For the text-containing cell, return its midpoint in [X, Y] coordinate format. 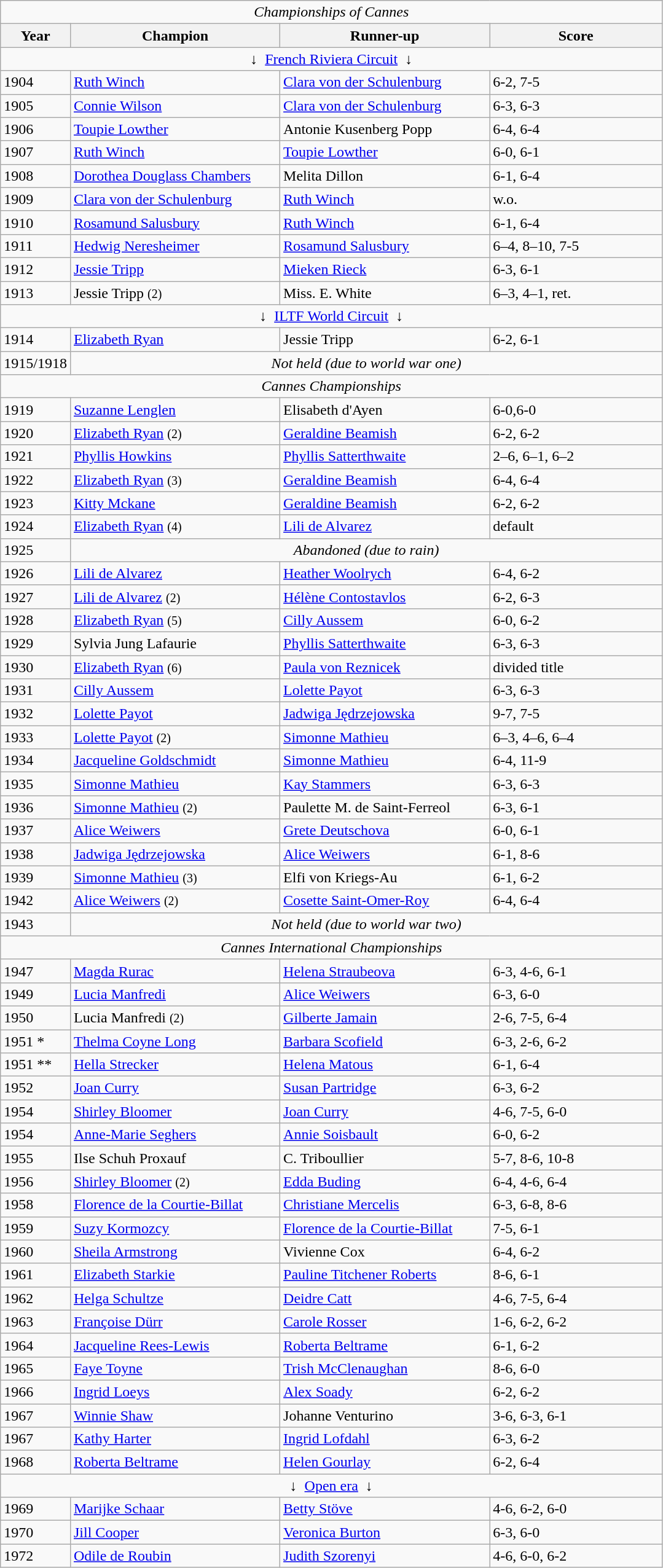
Score [576, 36]
1938 [36, 854]
1970 [36, 1532]
Paula von Reznicek [385, 667]
Thelma Coyne Long [175, 1041]
1911 [36, 246]
Champion [175, 36]
1909 [36, 199]
1962 [36, 1298]
4-6, 7-5, 6-0 [576, 1111]
Helga Schultze [175, 1298]
6–3, 4–6, 6–4 [576, 737]
1-6, 6-2, 6-2 [576, 1322]
Shirley Bloomer (2) [175, 1182]
1904 [36, 82]
Sheila Armstrong [175, 1252]
Elizabeth Ryan (2) [175, 433]
1935 [36, 784]
1915/1918 [36, 363]
5-7, 8-6, 10-8 [576, 1158]
Veronica Burton [385, 1532]
6-3, 6-8, 8-6 [576, 1205]
Elizabeth Starkie [175, 1275]
1955 [36, 1158]
1925 [36, 550]
Kay Stammers [385, 784]
6–4, 8–10, 7-5 [576, 246]
Ingrid Lofdahl [385, 1439]
Anne-Marie Seghers [175, 1135]
3-6, 6-3, 6-1 [576, 1415]
1939 [36, 877]
Helen Gourlay [385, 1462]
6-4, 11-9 [576, 761]
1947 [36, 971]
1930 [36, 667]
1963 [36, 1322]
1920 [36, 433]
1965 [36, 1368]
Lucia Manfredi [175, 994]
6-1, 8-6 [576, 854]
Not held (due to world war one) [366, 363]
Hedwig Neresheimer [175, 246]
1924 [36, 527]
Not held (due to world war two) [366, 924]
1926 [36, 573]
Judith Szorenyi [385, 1556]
Suzanne Lenglen [175, 410]
1960 [36, 1252]
1912 [36, 269]
Antonie Kusenberg Popp [385, 129]
w.o. [576, 199]
1905 [36, 106]
4-6, 7-5, 6-4 [576, 1298]
1928 [36, 620]
Elizabeth Ryan [175, 340]
1959 [36, 1228]
Lucia Manfredi (2) [175, 1017]
Abandoned (due to rain) [366, 550]
1934 [36, 761]
1906 [36, 129]
Elfi von Kriegs-Au [385, 877]
Jacqueline Rees-Lewis [175, 1345]
1964 [36, 1345]
↓ Open era ↓ [332, 1486]
Ingrid Loeys [175, 1392]
Ilse Schuh Proxauf [175, 1158]
Deidre Catt [385, 1298]
Phyllis Howkins [175, 457]
Alex Soady [385, 1392]
Runner-up [385, 36]
Elisabeth d'Ayen [385, 410]
1923 [36, 503]
1929 [36, 643]
C. Triboullier [385, 1158]
Shirley Bloomer [175, 1111]
1961 [36, 1275]
1958 [36, 1205]
1949 [36, 994]
1933 [36, 737]
Vivienne Cox [385, 1252]
6-3, 2-6, 6-2 [576, 1041]
1913 [36, 293]
4-6, 6-0, 6-2 [576, 1556]
default [576, 527]
6-4, 4-6, 6-4 [576, 1182]
Simonne Mathieu (3) [175, 877]
Helena Matous [385, 1065]
Christiane Mercelis [385, 1205]
1950 [36, 1017]
1952 [36, 1088]
1968 [36, 1462]
Helena Straubeova [385, 971]
1922 [36, 480]
↓ ILTF World Circuit ↓ [332, 316]
Kathy Harter [175, 1439]
1969 [36, 1509]
Connie Wilson [175, 106]
Dorothea Douglass Chambers [175, 176]
Jessie Tripp (2) [175, 293]
Lolette Payot (2) [175, 737]
Pauline Titchener Roberts [385, 1275]
1908 [36, 176]
Year [36, 36]
Simonne Mathieu (2) [175, 807]
Kitty Mckane [175, 503]
Françoise Dürr [175, 1322]
Gilberte Jamain [385, 1017]
Winnie Shaw [175, 1415]
2-6, 7-5, 6-4 [576, 1017]
8-6, 6-1 [576, 1275]
Mieken Rieck [385, 269]
Jacqueline Goldschmidt [175, 761]
Marijke Schaar [175, 1509]
9-7, 7-5 [576, 714]
Jill Cooper [175, 1532]
Alice Weiwers (2) [175, 901]
1914 [36, 340]
6-0,6-0 [576, 410]
1942 [36, 901]
1927 [36, 597]
Paulette M. de Saint-Ferreol [385, 807]
Susan Partridge [385, 1088]
6-2, 6-1 [576, 340]
4-6, 6-2, 6-0 [576, 1509]
1919 [36, 410]
Elizabeth Ryan (4) [175, 527]
1951 ** [36, 1065]
7-5, 6-1 [576, 1228]
1972 [36, 1556]
Suzy Kormozcy [175, 1228]
1951 * [36, 1041]
1936 [36, 807]
Cosette Saint-Omer-Roy [385, 901]
Johanne Venturino [385, 1415]
Championships of Cannes [332, 12]
1931 [36, 691]
1932 [36, 714]
divided title [576, 667]
Odile de Roubin [175, 1556]
Cannes Championships [332, 386]
Heather Woolrych [385, 573]
Faye Toyne [175, 1368]
6–3, 4–1, ret. [576, 293]
Edda Buding [385, 1182]
Magda Rurac [175, 971]
2–6, 6–1, 6–2 [576, 457]
Elizabeth Ryan (5) [175, 620]
Hella Strecker [175, 1065]
Betty Stöve [385, 1509]
Hélène Contostavlos [385, 597]
Annie Soisbault [385, 1135]
6-3, 4-6, 6-1 [576, 971]
Trish McClenaughan [385, 1368]
1956 [36, 1182]
Sylvia Jung Lafaurie [175, 643]
Miss. E. White [385, 293]
6-2, 7-5 [576, 82]
1921 [36, 457]
8-6, 6-0 [576, 1368]
1966 [36, 1392]
1937 [36, 831]
6-2, 6-3 [576, 597]
Cannes International Championships [332, 947]
Elizabeth Ryan (3) [175, 480]
Lili de Alvarez (2) [175, 597]
Barbara Scofield [385, 1041]
↓ French Riviera Circuit ↓ [332, 59]
Carole Rosser [385, 1322]
Elizabeth Ryan (6) [175, 667]
Grete Deutschova [385, 831]
Melita Dillon [385, 176]
6-2, 6-4 [576, 1462]
1910 [36, 222]
1943 [36, 924]
1907 [36, 152]
